Determine the (X, Y) coordinate at the center of the cell enclosing the given text.  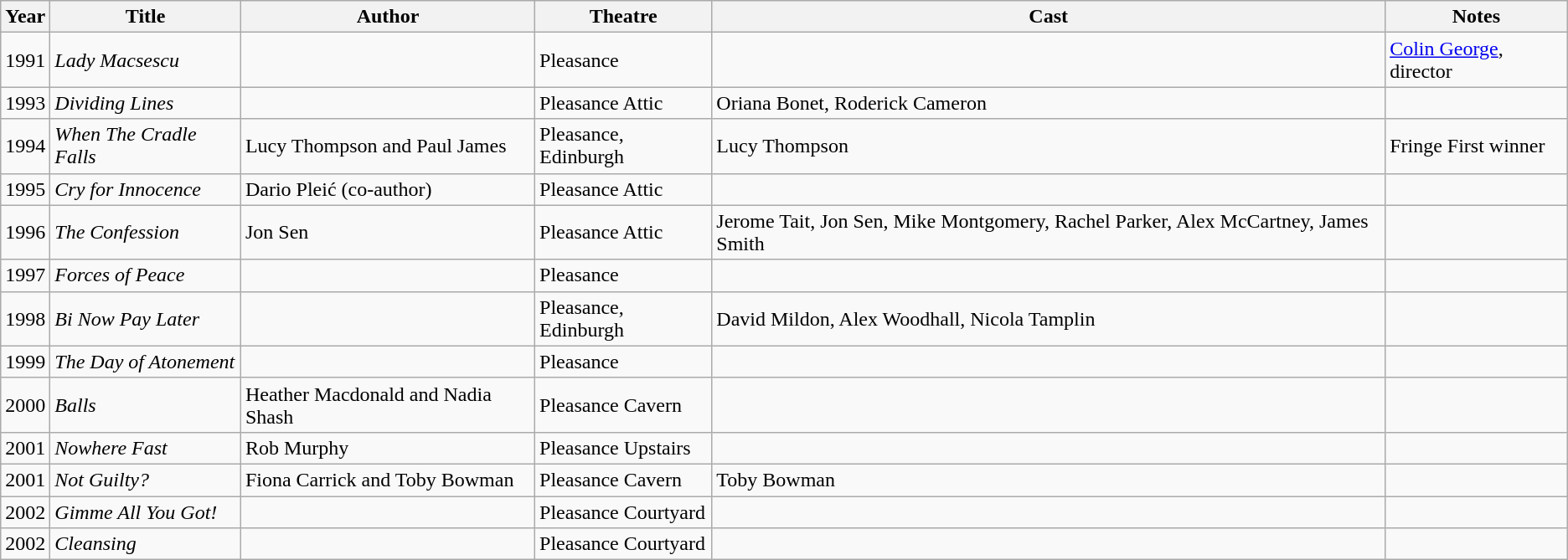
Notes (1477, 17)
Fringe First winner (1477, 146)
Lucy Thompson and Paul James (387, 146)
2000 (25, 405)
1996 (25, 233)
The Day of Atonement (146, 362)
Title (146, 17)
David Mildon, Alex Woodhall, Nicola Tamplin (1049, 318)
Dario Pleić (co-author) (387, 189)
Pleasance Upstairs (623, 448)
1997 (25, 275)
Fiona Carrick and Toby Bowman (387, 480)
Balls (146, 405)
Forces of Peace (146, 275)
1998 (25, 318)
1991 (25, 60)
Author (387, 17)
Lucy Thompson (1049, 146)
When The Cradle Falls (146, 146)
1999 (25, 362)
The Confession (146, 233)
Year (25, 17)
Cry for Innocence (146, 189)
Bi Now Pay Later (146, 318)
Heather Macdonald and Nadia Shash (387, 405)
Jerome Tait, Jon Sen, Mike Montgomery, Rachel Parker, Alex McCartney, James Smith (1049, 233)
Lady Macsescu (146, 60)
Nowhere Fast (146, 448)
1995 (25, 189)
Not Guilty? (146, 480)
Dividing Lines (146, 103)
Gimme All You Got! (146, 511)
Cast (1049, 17)
Rob Murphy (387, 448)
Toby Bowman (1049, 480)
Oriana Bonet, Roderick Cameron (1049, 103)
1993 (25, 103)
Theatre (623, 17)
1994 (25, 146)
Colin George, director (1477, 60)
Cleansing (146, 544)
Jon Sen (387, 233)
